Scan for the cell matching the given text and deliver its [x, y] coordinate at center. 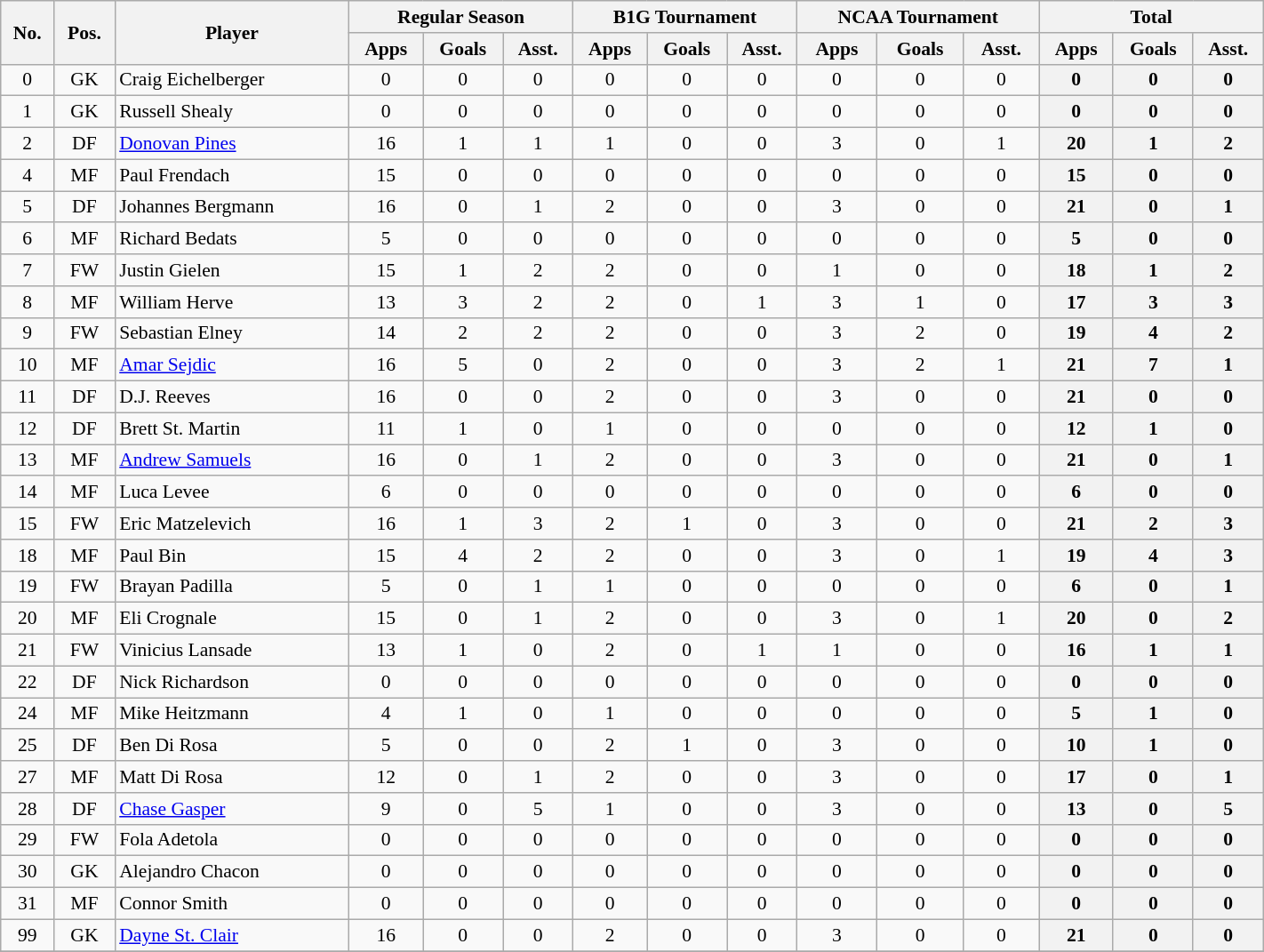
27 [28, 777]
Fola Adetola [231, 840]
D.J. Reeves [231, 397]
99 [28, 935]
29 [28, 840]
Alejandro Chacon [231, 872]
Justin Gielen [231, 270]
Johannes Bergmann [231, 207]
Eli Crognale [231, 619]
Connor Smith [231, 904]
Luca Levee [231, 492]
Vinicius Lansade [231, 651]
Richard Bedats [231, 239]
30 [28, 872]
Amar Sejdic [231, 365]
Russell Shealy [231, 112]
Mike Heitzmann [231, 714]
Paul Frendach [231, 175]
Regular Season [461, 17]
22 [28, 682]
Pos. [85, 32]
Andrew Samuels [231, 460]
William Herve [231, 302]
Matt Di Rosa [231, 777]
28 [28, 809]
Brett St. Martin [231, 428]
8 [28, 302]
31 [28, 904]
Ben Di Rosa [231, 746]
24 [28, 714]
Donovan Pines [231, 144]
25 [28, 746]
Total [1151, 17]
B1G Tournament [685, 17]
Brayan Padilla [231, 587]
No. [28, 32]
Player [231, 32]
Nick Richardson [231, 682]
Chase Gasper [231, 809]
Paul Bin [231, 556]
NCAA Tournament [917, 17]
Sebastian Elney [231, 333]
Eric Matzelevich [231, 524]
Craig Eichelberger [231, 80]
Dayne St. Clair [231, 935]
